For the text-containing cell, return its midpoint in [X, Y] coordinate format. 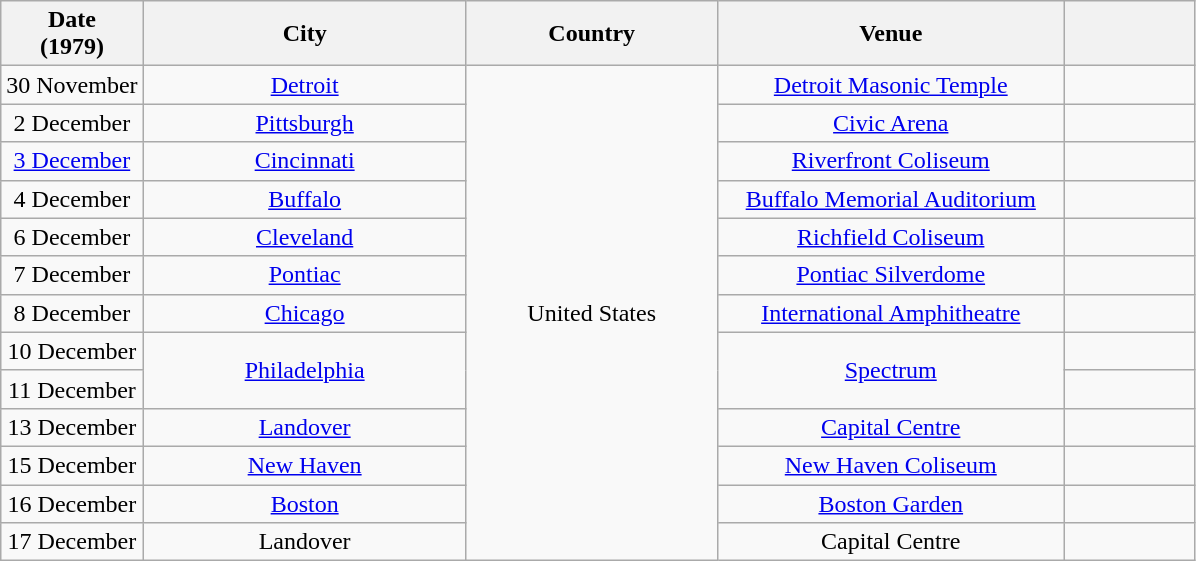
4 December [72, 199]
Pontiac Silverdome [890, 275]
30 November [72, 85]
International Amphitheatre [890, 313]
Boston [304, 503]
Boston Garden [890, 503]
Richfield Coliseum [890, 237]
Country [592, 34]
United States [592, 314]
Venue [890, 34]
11 December [72, 389]
Chicago [304, 313]
8 December [72, 313]
Civic Arena [890, 123]
Pontiac [304, 275]
City [304, 34]
16 December [72, 503]
10 December [72, 351]
Riverfront Coliseum [890, 161]
Spectrum [890, 370]
New Haven Coliseum [890, 465]
13 December [72, 427]
Date(1979) [72, 34]
Philadelphia [304, 370]
Pittsburgh [304, 123]
Cincinnati [304, 161]
Detroit Masonic Temple [890, 85]
New Haven [304, 465]
2 December [72, 123]
Detroit [304, 85]
Buffalo Memorial Auditorium [890, 199]
7 December [72, 275]
17 December [72, 542]
6 December [72, 237]
3 December [72, 161]
Cleveland [304, 237]
15 December [72, 465]
Buffalo [304, 199]
